Locate the cell with the specified text and output its [x, y] center coordinate. 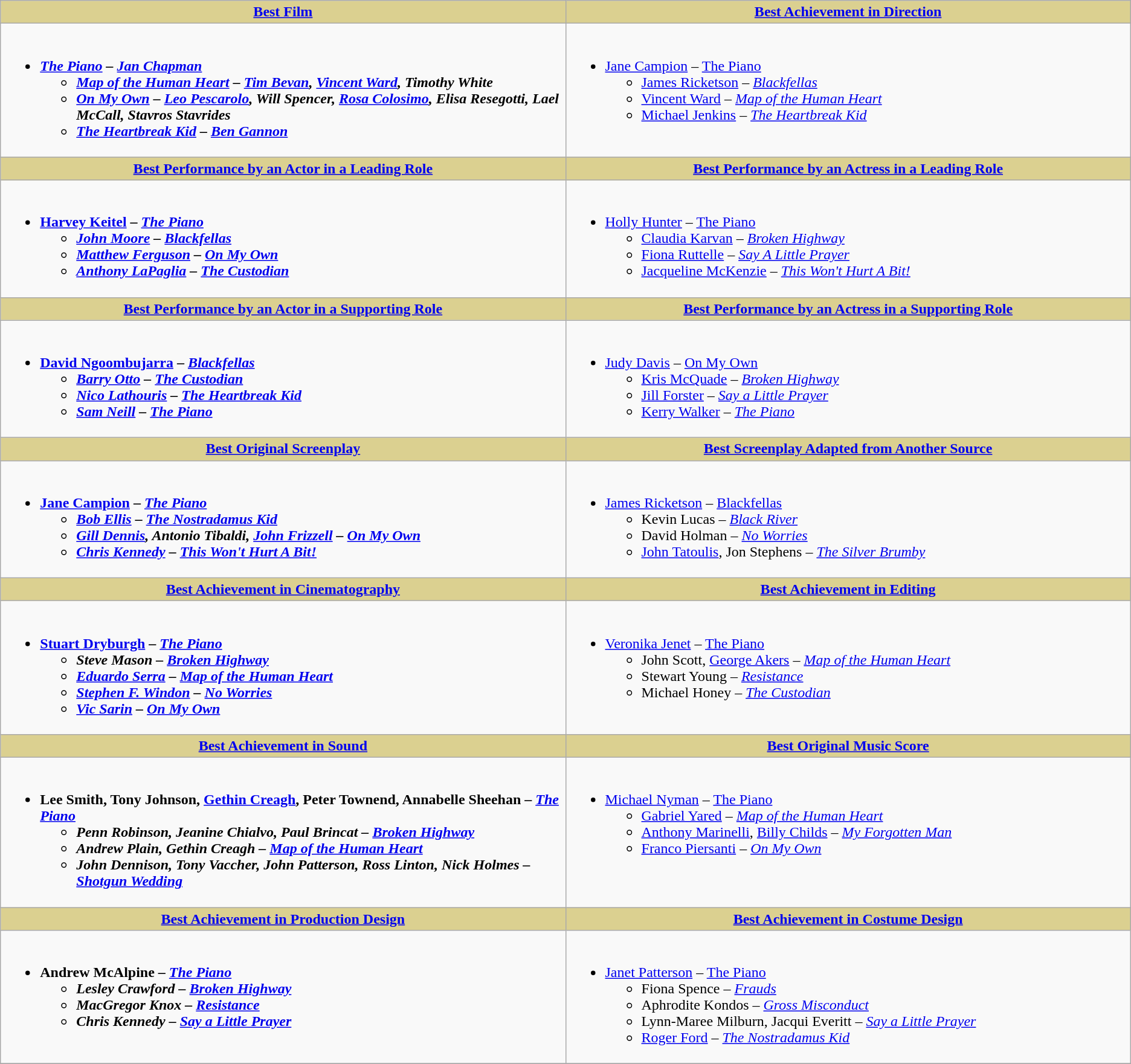
Best Performance by an Actor in a Leading Role [283, 169]
Best Achievement in Direction [848, 12]
Best Achievement in Production Design [283, 919]
Best Performance by an Actor in a Supporting Role [283, 309]
Veronika Jenet – The PianoJohn Scott, George Akers – Map of the Human HeartStewart Young – ResistanceMichael Honey – The Custodian [848, 667]
Best Achievement in Editing [848, 589]
Michael Nyman – The PianoGabriel Yared – Map of the Human HeartAnthony Marinelli, Billy Childs – My Forgotten ManFranco Piersanti – On My Own [848, 832]
Best Achievement in Cinematography [283, 589]
Best Original Music Score [848, 746]
Harvey Keitel – The PianoJohn Moore – BlackfellasMatthew Ferguson – On My OwnAnthony LaPaglia – The Custodian [283, 239]
David Ngoombujarra – BlackfellasBarry Otto – The CustodianNico Lathouris – The Heartbreak KidSam Neill – The Piano [283, 379]
Jane Campion – The PianoBob Ellis – The Nostradamus KidGill Dennis, Antonio Tibaldi, John Frizzell – On My OwnChris Kennedy – This Won't Hurt A Bit! [283, 519]
Best Achievement in Costume Design [848, 919]
Best Screenplay Adapted from Another Source [848, 449]
Best Original Screenplay [283, 449]
Best Performance by an Actress in a Supporting Role [848, 309]
Best Performance by an Actress in a Leading Role [848, 169]
Jane Campion – The PianoJames Ricketson – BlackfellasVincent Ward – Map of the Human HeartMichael Jenkins – The Heartbreak Kid [848, 91]
Best Achievement in Sound [283, 746]
James Ricketson – BlackfellasKevin Lucas – Black River David Holman – No WorriesJohn Tatoulis, Jon Stephens – The Silver Brumby [848, 519]
Stuart Dryburgh – The PianoSteve Mason – Broken HighwayEduardo Serra – Map of the Human HeartStephen F. Windon – No WorriesVic Sarin – On My Own [283, 667]
Andrew McAlpine – The PianoLesley Crawford – Broken HighwayMacGregor Knox – ResistanceChris Kennedy – Say a Little Prayer [283, 997]
Holly Hunter – The PianoClaudia Karvan – Broken HighwayFiona Ruttelle – Say A Little PrayerJacqueline McKenzie – This Won't Hurt A Bit! [848, 239]
Judy Davis – On My OwnKris McQuade – Broken HighwayJill Forster – Say a Little PrayerKerry Walker – The Piano [848, 379]
Best Film [283, 12]
